Pinpoint the cell where the given text exists, returning its (x, y) midpoint coordinate. 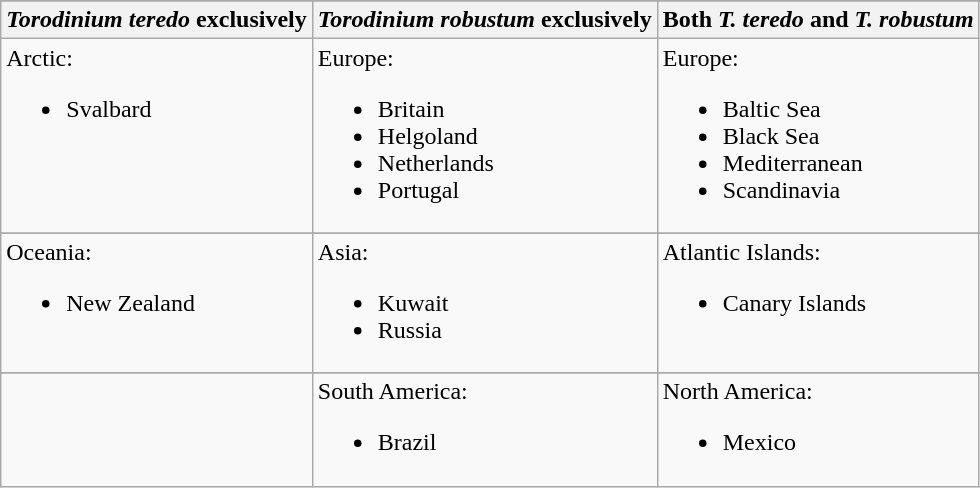
Oceania:New Zealand (157, 303)
South America:Brazil (484, 430)
Atlantic Islands:Canary Islands (818, 303)
Both T. teredo and T. robustum (818, 20)
Asia:KuwaitRussia (484, 303)
North America:Mexico (818, 430)
Torodinium robustum exclusively (484, 20)
Arctic:Svalbard (157, 136)
Europe:Baltic SeaBlack SeaMediterraneanScandinavia (818, 136)
Europe:BritainHelgolandNetherlandsPortugal (484, 136)
Torodinium teredo exclusively (157, 20)
